Capture the cell that displays the provided text and extract its [X, Y] central coordinate. 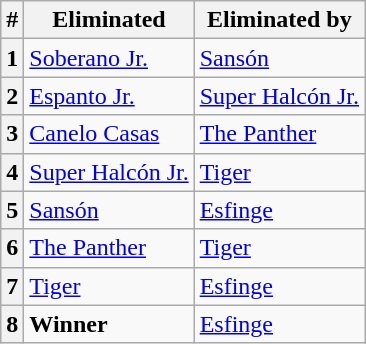
1 [12, 58]
Canelo Casas [109, 134]
Eliminated [109, 20]
# [12, 20]
5 [12, 210]
Espanto Jr. [109, 96]
Winner [109, 324]
Soberano Jr. [109, 58]
8 [12, 324]
4 [12, 172]
6 [12, 248]
2 [12, 96]
3 [12, 134]
7 [12, 286]
Eliminated by [279, 20]
